For the text-containing cell, return its midpoint in [X, Y] coordinate format. 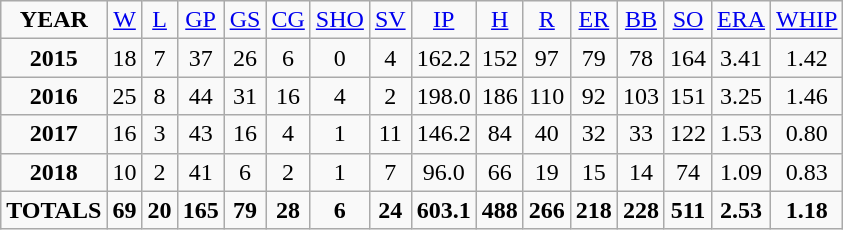
11 [390, 134]
IP [444, 20]
1.46 [807, 96]
32 [594, 134]
BB [640, 20]
146.2 [444, 134]
3.41 [742, 58]
96.0 [444, 172]
14 [640, 172]
110 [546, 96]
0.83 [807, 172]
1.09 [742, 172]
19 [546, 172]
GS [245, 20]
40 [546, 134]
25 [124, 96]
2015 [54, 58]
97 [546, 58]
0.80 [807, 134]
218 [594, 210]
228 [640, 210]
103 [640, 96]
603.1 [444, 210]
186 [500, 96]
TOTALS [54, 210]
SHO [340, 20]
2017 [54, 134]
1.18 [807, 210]
R [546, 20]
266 [546, 210]
122 [688, 134]
WHIP [807, 20]
L [160, 20]
H [500, 20]
162.2 [444, 58]
151 [688, 96]
74 [688, 172]
SO [688, 20]
18 [124, 58]
84 [500, 134]
CG [288, 20]
8 [160, 96]
ER [594, 20]
488 [500, 210]
3.25 [742, 96]
YEAR [54, 20]
92 [594, 96]
66 [500, 172]
3 [160, 134]
GP [200, 20]
2018 [54, 172]
20 [160, 210]
W [124, 20]
0 [340, 58]
ERA [742, 20]
1.53 [742, 134]
43 [200, 134]
15 [594, 172]
511 [688, 210]
10 [124, 172]
28 [288, 210]
78 [640, 58]
2.53 [742, 210]
SV [390, 20]
152 [500, 58]
24 [390, 210]
69 [124, 210]
37 [200, 58]
198.0 [444, 96]
33 [640, 134]
41 [200, 172]
2016 [54, 96]
1.42 [807, 58]
44 [200, 96]
165 [200, 210]
26 [245, 58]
31 [245, 96]
164 [688, 58]
